Extract the [x, y] coordinate from the center of the cell holding the provided text.  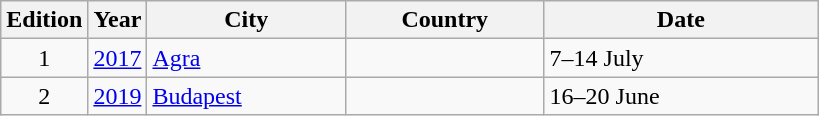
2 [44, 96]
City [246, 20]
Date [681, 20]
Country [444, 20]
1 [44, 58]
Agra [246, 58]
16–20 June [681, 96]
2017 [118, 58]
Edition [44, 20]
Year [118, 20]
Budapest [246, 96]
2019 [118, 96]
7–14 July [681, 58]
